Detect which cell encompasses the target text, then output its [x, y] center coordinate. 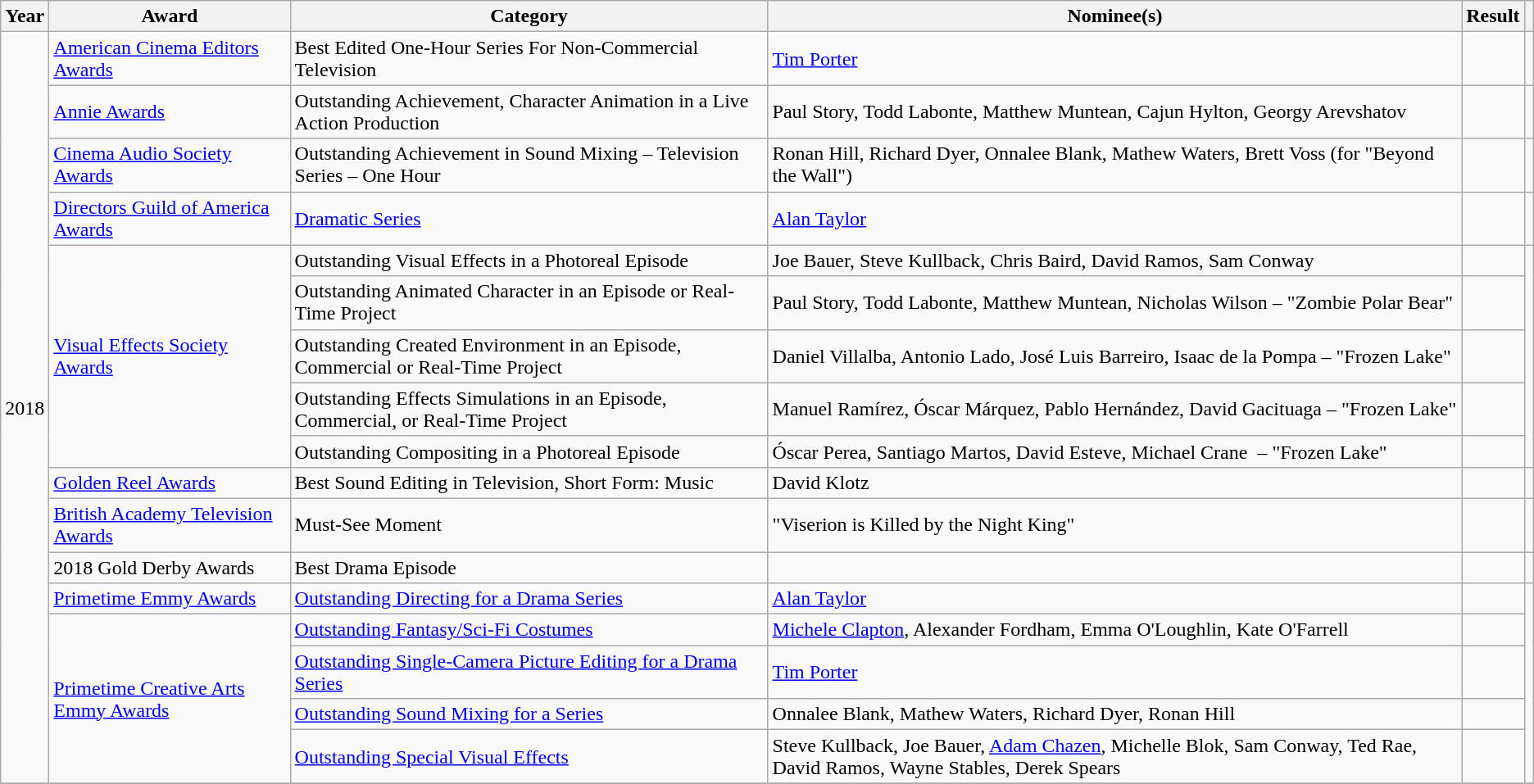
Onnalee Blank, Mathew Waters, Richard Dyer, Ronan Hill [1114, 714]
Outstanding Fantasy/Sci-Fi Costumes [529, 630]
Outstanding Single-Camera Picture Editing for a Drama Series [529, 672]
Nominee(s) [1114, 16]
Year [25, 16]
Outstanding Animated Character in an Episode or Real-Time Project [529, 303]
British Academy Television Awards [170, 524]
Category [529, 16]
2018 Gold Derby Awards [170, 568]
Outstanding Sound Mixing for a Series [529, 714]
Cinema Audio Society Awards [170, 165]
2018 [25, 408]
Outstanding Achievement, Character Animation in a Live Action Production [529, 111]
Directors Guild of America Awards [170, 218]
Best Drama Episode [529, 568]
Outstanding Directing for a Drama Series [529, 599]
Steve Kullback, Joe Bauer, Adam Chazen, Michelle Blok, Sam Conway, Ted Rae, David Ramos, Wayne Stables, Derek Spears [1114, 757]
Dramatic Series [529, 218]
Paul Story, Todd Labonte, Matthew Muntean, Nicholas Wilson – "Zombie Polar Bear" [1114, 303]
Ronan Hill, Richard Dyer, Onnalee Blank, Mathew Waters, Brett Voss (for "Beyond the Wall") [1114, 165]
Manuel Ramírez, Óscar Márquez, Pablo Hernández, David Gacituaga – "Frozen Lake" [1114, 410]
Best Sound Editing in Television, Short Form: Music [529, 483]
Award [170, 16]
American Cinema Editors Awards [170, 59]
Joe Bauer, Steve Kullback, Chris Baird, David Ramos, Sam Conway [1114, 261]
Daniel Villalba, Antonio Lado, José Luis Barreiro, Isaac de la Pompa – "Frozen Lake" [1114, 356]
Primetime Emmy Awards [170, 599]
Visual Effects Society Awards [170, 356]
Annie Awards [170, 111]
Must-See Moment [529, 524]
Outstanding Created Environment in an Episode, Commercial or Real-Time Project [529, 356]
Outstanding Visual Effects in a Photoreal Episode [529, 261]
Outstanding Effects Simulations in an Episode, Commercial, or Real-Time Project [529, 410]
Golden Reel Awards [170, 483]
Michele Clapton, Alexander Fordham, Emma O'Loughlin, Kate O'Farrell [1114, 630]
Primetime Creative Arts Emmy Awards [170, 699]
Outstanding Achievement in Sound Mixing – Television Series – One Hour [529, 165]
David Klotz [1114, 483]
"Viserion is Killed by the Night King" [1114, 524]
Best Edited One-Hour Series For Non-Commercial Television [529, 59]
Result [1493, 16]
Paul Story, Todd Labonte, Matthew Muntean, Cajun Hylton, Georgy Arevshatov [1114, 111]
Outstanding Special Visual Effects [529, 757]
Óscar Perea, Santiago Martos, David Esteve, Michael Crane – "Frozen Lake" [1114, 451]
Outstanding Compositing in a Photoreal Episode [529, 451]
